Scan for the cell matching the given text and deliver its [x, y] coordinate at center. 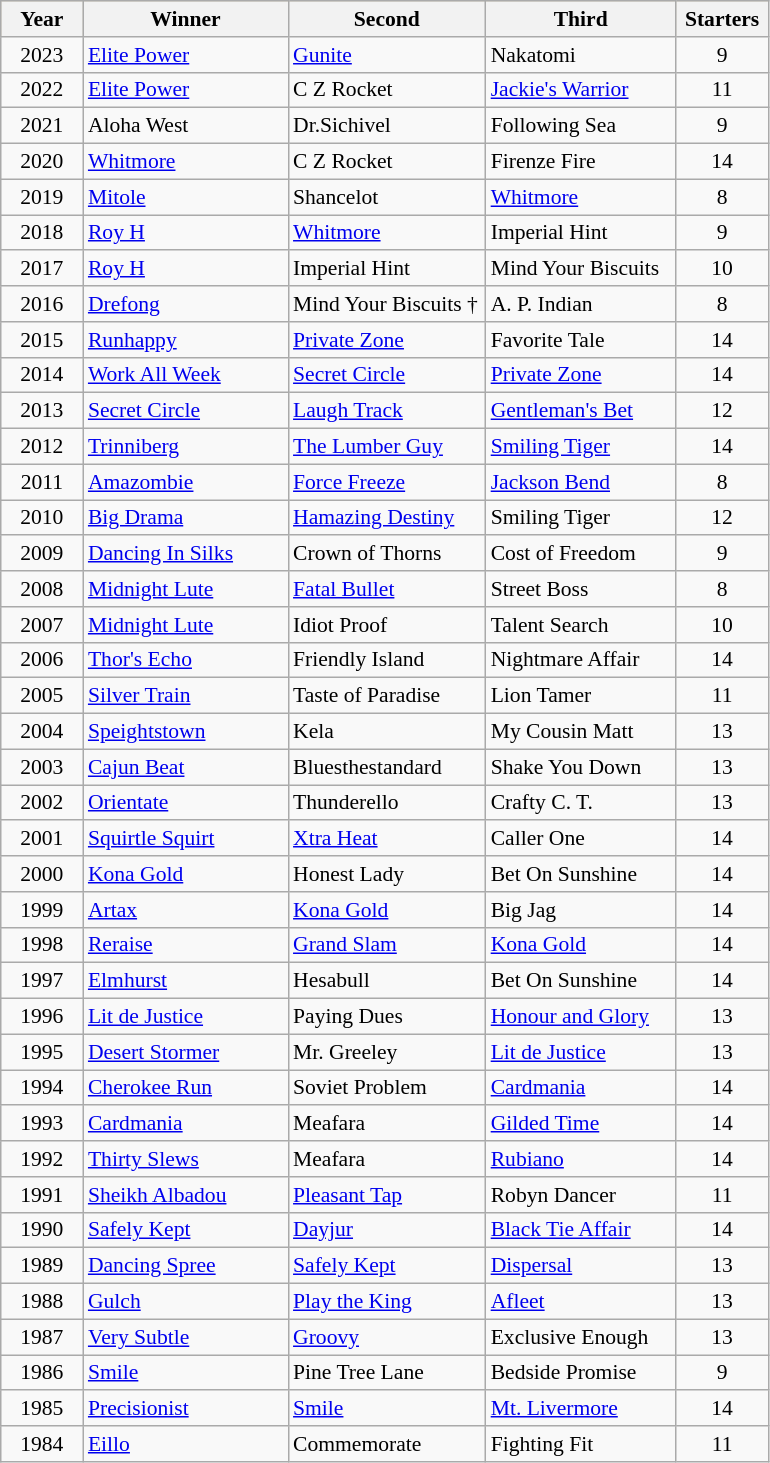
2009 [42, 554]
Year [42, 19]
Work All Week [186, 375]
Gentleman's Bet [581, 411]
Fatal Bullet [387, 589]
1992 [42, 1159]
2004 [42, 732]
Big Drama [186, 518]
Dancing Spree [186, 1266]
Reraise [186, 945]
Speightstown [186, 732]
Shake You Down [581, 767]
Taste of Paradise [387, 696]
2016 [42, 304]
Honest Lady [387, 874]
Silver Train [186, 696]
Big Jag [581, 910]
Mt. Livermore [581, 1409]
Desert Stormer [186, 1052]
1984 [42, 1444]
1989 [42, 1266]
1998 [42, 945]
Dayjur [387, 1230]
Amazombie [186, 482]
2006 [42, 660]
Grand Slam [387, 945]
Following Sea [581, 126]
Favorite Tale [581, 340]
2023 [42, 55]
Firenze Fire [581, 162]
Dancing In Silks [186, 554]
Pleasant Tap [387, 1195]
Exclusive Enough [581, 1337]
2022 [42, 90]
Hesabull [387, 981]
Laugh Track [387, 411]
1997 [42, 981]
1987 [42, 1337]
Squirtle Squirt [186, 839]
2005 [42, 696]
Bedside Promise [581, 1373]
2002 [42, 803]
Street Boss [581, 589]
Runhappy [186, 340]
Sheikh Albadou [186, 1195]
1988 [42, 1302]
Cost of Freedom [581, 554]
Paying Dues [387, 1017]
2021 [42, 126]
Jackie's Warrior [581, 90]
A. P. Indian [581, 304]
1986 [42, 1373]
Groovy [387, 1337]
2015 [42, 340]
Crafty C. T. [581, 803]
1999 [42, 910]
2019 [42, 197]
Hamazing Destiny [387, 518]
2001 [42, 839]
Fighting Fit [581, 1444]
Elmhurst [186, 981]
2020 [42, 162]
Bluesthestandard [387, 767]
Friendly Island [387, 660]
Xtra Heat [387, 839]
Very Subtle [186, 1337]
Artax [186, 910]
Afleet [581, 1302]
Nightmare Affair [581, 660]
2014 [42, 375]
Drefong [186, 304]
Caller One [581, 839]
1985 [42, 1409]
Shancelot [387, 197]
Nakatomi [581, 55]
Mind Your Biscuits † [387, 304]
Thirty Slews [186, 1159]
Honour and Glory [581, 1017]
2018 [42, 233]
2012 [42, 447]
Idiot Proof [387, 625]
Second [387, 19]
Lion Tamer [581, 696]
1993 [42, 1124]
Soviet Problem [387, 1088]
1994 [42, 1088]
2011 [42, 482]
1996 [42, 1017]
Rubiano [581, 1159]
Kela [387, 732]
Robyn Dancer [581, 1195]
Precisionist [186, 1409]
Play the King [387, 1302]
Thunderello [387, 803]
Orientate [186, 803]
2007 [42, 625]
2017 [42, 269]
2003 [42, 767]
Dispersal [581, 1266]
Gilded Time [581, 1124]
Pine Tree Lane [387, 1373]
Gulch [186, 1302]
Thor's Echo [186, 660]
Third [581, 19]
Trinniberg [186, 447]
Talent Search [581, 625]
Gunite [387, 55]
Force Freeze [387, 482]
Cajun Beat [186, 767]
Jackson Bend [581, 482]
Commemorate [387, 1444]
The Lumber Guy [387, 447]
Eillo [186, 1444]
Starters [722, 19]
2008 [42, 589]
Cherokee Run [186, 1088]
2010 [42, 518]
2000 [42, 874]
Winner [186, 19]
Black Tie Affair [581, 1230]
Mind Your Biscuits [581, 269]
1991 [42, 1195]
1990 [42, 1230]
My Cousin Matt [581, 732]
1995 [42, 1052]
Aloha West [186, 126]
Crown of Thorns [387, 554]
Mr. Greeley [387, 1052]
Dr.Sichivel [387, 126]
Mitole [186, 197]
2013 [42, 411]
